Output the [X, Y] coordinate of the center of the cell containing the given text.  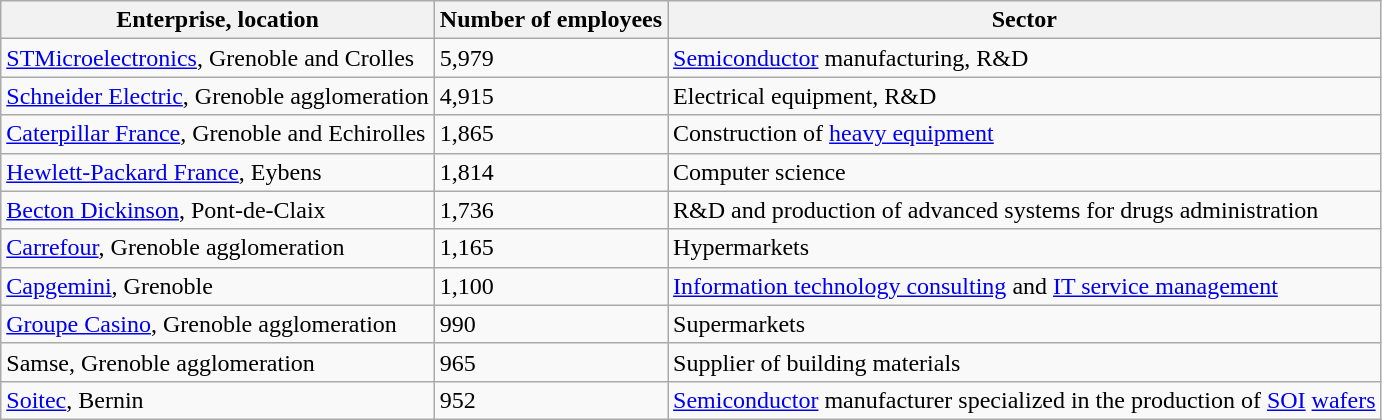
Carrefour, Grenoble agglomeration [218, 248]
Hypermarkets [1025, 248]
4,915 [550, 96]
Semiconductor manufacturing, R&D [1025, 58]
R&D and production of advanced systems for drugs administration [1025, 210]
STMicroelectronics, Grenoble and Crolles [218, 58]
1,165 [550, 248]
965 [550, 362]
Electrical equipment, R&D [1025, 96]
Capgemini, Grenoble [218, 286]
Soitec, Bernin [218, 400]
Information technology consulting and IT service management [1025, 286]
990 [550, 324]
5,979 [550, 58]
Groupe Casino, Grenoble agglomeration [218, 324]
Hewlett-Packard France, Eybens [218, 172]
Supplier of building materials [1025, 362]
1,814 [550, 172]
Construction of heavy equipment [1025, 134]
1,736 [550, 210]
Semiconductor manufacturer specialized in the production of SOI wafers [1025, 400]
Number of employees [550, 20]
Supermarkets [1025, 324]
Schneider Electric, Grenoble agglomeration [218, 96]
1,865 [550, 134]
Sector [1025, 20]
Computer science [1025, 172]
Enterprise, location [218, 20]
Becton Dickinson, Pont-de-Claix [218, 210]
Caterpillar France, Grenoble and Echirolles [218, 134]
1,100 [550, 286]
Samse, Grenoble agglomeration [218, 362]
952 [550, 400]
